For the text-containing cell, return its midpoint in (X, Y) coordinate format. 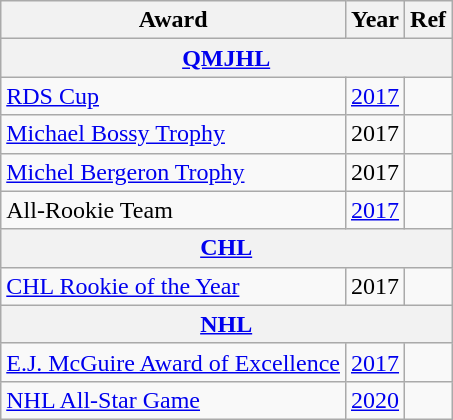
2020 (374, 400)
Ref (428, 20)
NHL (226, 324)
Michel Bergeron Trophy (174, 172)
RDS Cup (174, 96)
NHL All-Star Game (174, 400)
All-Rookie Team (174, 210)
QMJHL (226, 58)
CHL (226, 248)
Year (374, 20)
Award (174, 20)
CHL Rookie of the Year (174, 286)
Michael Bossy Trophy (174, 134)
E.J. McGuire Award of Excellence (174, 362)
